For the text-containing cell, return its midpoint in (x, y) coordinate format. 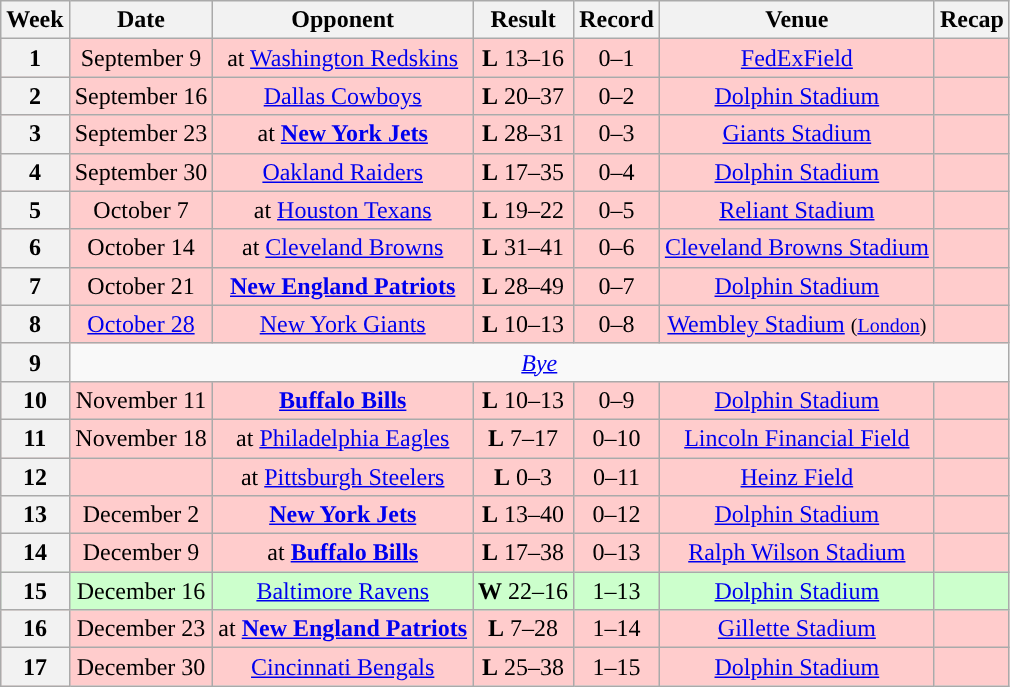
6 (35, 248)
L 28–49 (524, 286)
11 (35, 438)
September 23 (141, 134)
Lincoln Financial Field (796, 438)
at New England Patriots (343, 629)
9 (35, 362)
December 2 (141, 515)
L 31–41 (524, 248)
Heinz Field (796, 477)
Giants Stadium (796, 134)
Cincinnati Bengals (343, 667)
Wembley Stadium (London) (796, 324)
5 (35, 210)
Buffalo Bills (343, 400)
L 17–38 (524, 553)
L 7–17 (524, 438)
L 19–22 (524, 210)
12 (35, 477)
L 13–16 (524, 58)
L 13–40 (524, 515)
0–13 (617, 553)
December 23 (141, 629)
Opponent (343, 20)
at Buffalo Bills (343, 553)
October 21 (141, 286)
0–12 (617, 515)
14 (35, 553)
4 (35, 172)
at Pittsburgh Steelers (343, 477)
13 (35, 515)
1–13 (617, 591)
0–7 (617, 286)
L 20–37 (524, 96)
0–6 (617, 248)
Baltimore Ravens (343, 591)
December 9 (141, 553)
November 18 (141, 438)
15 (35, 591)
FedExField (796, 58)
September 30 (141, 172)
October 14 (141, 248)
Week (35, 20)
8 (35, 324)
0–2 (617, 96)
0–11 (617, 477)
Bye (539, 362)
1–15 (617, 667)
10 (35, 400)
October 7 (141, 210)
7 (35, 286)
1–14 (617, 629)
17 (35, 667)
0–5 (617, 210)
3 (35, 134)
L 0–3 (524, 477)
at New York Jets (343, 134)
New York Giants (343, 324)
Recap (972, 20)
September 16 (141, 96)
November 11 (141, 400)
Date (141, 20)
0–4 (617, 172)
September 9 (141, 58)
16 (35, 629)
W 22–16 (524, 591)
0–1 (617, 58)
2 (35, 96)
0–3 (617, 134)
at Washington Redskins (343, 58)
December 30 (141, 667)
Venue (796, 20)
Cleveland Browns Stadium (796, 248)
0–9 (617, 400)
Record (617, 20)
0–10 (617, 438)
1 (35, 58)
New York Jets (343, 515)
at Philadelphia Eagles (343, 438)
Dallas Cowboys (343, 96)
L 17–35 (524, 172)
Result (524, 20)
at Houston Texans (343, 210)
L 28–31 (524, 134)
L 7–28 (524, 629)
Gillette Stadium (796, 629)
Oakland Raiders (343, 172)
Ralph Wilson Stadium (796, 553)
Reliant Stadium (796, 210)
at Cleveland Browns (343, 248)
L 25–38 (524, 667)
0–8 (617, 324)
New England Patriots (343, 286)
October 28 (141, 324)
December 16 (141, 591)
